From the cell containing the given text, extract its center point as (x, y) coordinate. 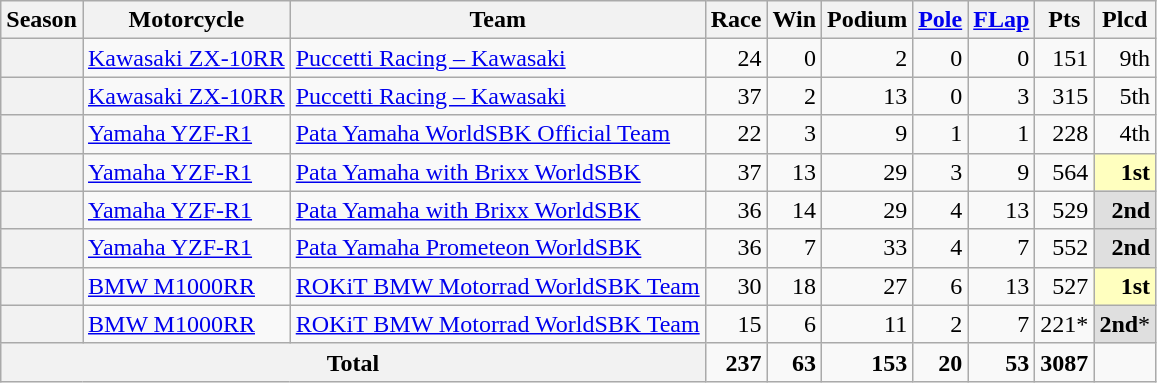
14 (794, 210)
Pata Yamaha WorldSBK Official Team (498, 134)
53 (1002, 362)
151 (1064, 58)
Podium (868, 20)
11 (868, 324)
24 (736, 58)
9th (1125, 58)
Pole (940, 20)
Race (736, 20)
18 (794, 286)
Motorcycle (186, 20)
20 (940, 362)
Total (353, 362)
228 (1064, 134)
Pts (1064, 20)
527 (1064, 286)
564 (1064, 172)
237 (736, 362)
5th (1125, 96)
552 (1064, 248)
2nd* (1125, 324)
529 (1064, 210)
Pata Yamaha Prometeon WorldSBK (498, 248)
27 (868, 286)
315 (1064, 96)
63 (794, 362)
Plcd (1125, 20)
22 (736, 134)
3087 (1064, 362)
30 (736, 286)
33 (868, 248)
4th (1125, 134)
Win (794, 20)
FLap (1002, 20)
Season (42, 20)
15 (736, 324)
153 (868, 362)
Team (498, 20)
221* (1064, 324)
